Capture the cell that displays the provided text and extract its (x, y) central coordinate. 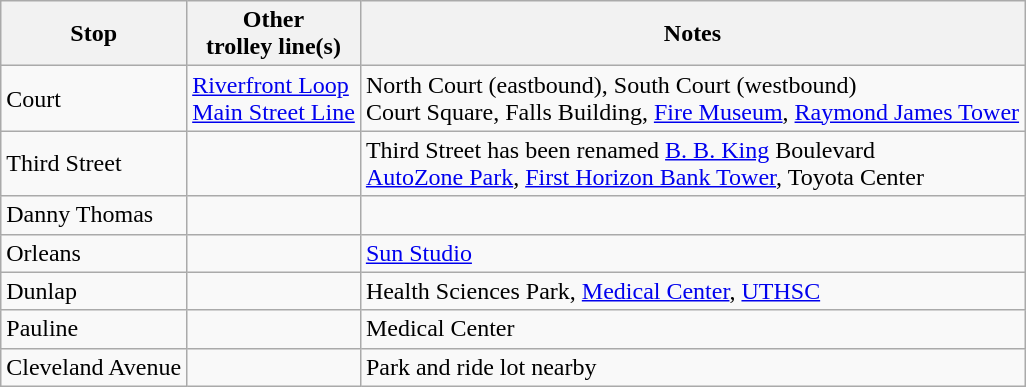
Third Street has been renamed B. B. King BoulevardAutoZone Park, First Horizon Bank Tower, Toyota Center (692, 164)
Sun Studio (692, 253)
Health Sciences Park, Medical Center, UTHSC (692, 291)
Orleans (94, 253)
Court (94, 98)
Medical Center (692, 329)
Othertrolley line(s) (274, 34)
Park and ride lot nearby (692, 367)
Third Street (94, 164)
Cleveland Avenue (94, 367)
Notes (692, 34)
Riverfront Loop Main Street Line (274, 98)
Danny Thomas (94, 215)
Stop (94, 34)
Dunlap (94, 291)
North Court (eastbound), South Court (westbound)Court Square, Falls Building, Fire Museum, Raymond James Tower (692, 98)
Pauline (94, 329)
